Provide the (X, Y) coordinate of the cell's center where the given text is located.  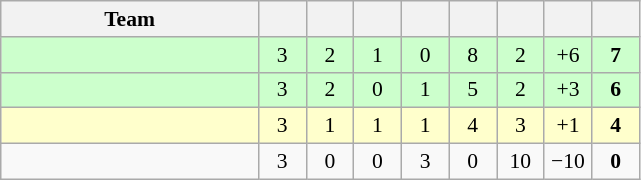
−10 (568, 162)
10 (520, 162)
Team (130, 19)
7 (616, 55)
8 (473, 55)
+6 (568, 55)
+1 (568, 126)
+3 (568, 90)
5 (473, 90)
6 (616, 90)
